Output the [X, Y] coordinate of the center of the cell containing the given text.  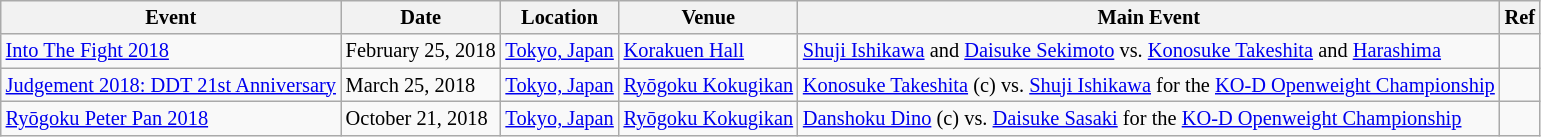
October 21, 2018 [421, 118]
Ryōgoku Peter Pan 2018 [171, 118]
Event [171, 17]
Into The Fight 2018 [171, 51]
February 25, 2018 [421, 51]
Date [421, 17]
Main Event [1149, 17]
Venue [708, 17]
Danshoku Dino (c) vs. Daisuke Sasaki for the KO-D Openweight Championship [1149, 118]
Shuji Ishikawa and Daisuke Sekimoto vs. Konosuke Takeshita and Harashima [1149, 51]
Location [560, 17]
Konosuke Takeshita (c) vs. Shuji Ishikawa for the KO-D Openweight Championship [1149, 85]
March 25, 2018 [421, 85]
Ref [1520, 17]
Korakuen Hall [708, 51]
Judgement 2018: DDT 21st Anniversary [171, 85]
